Locate the cell with the specified text and output its (X, Y) center coordinate. 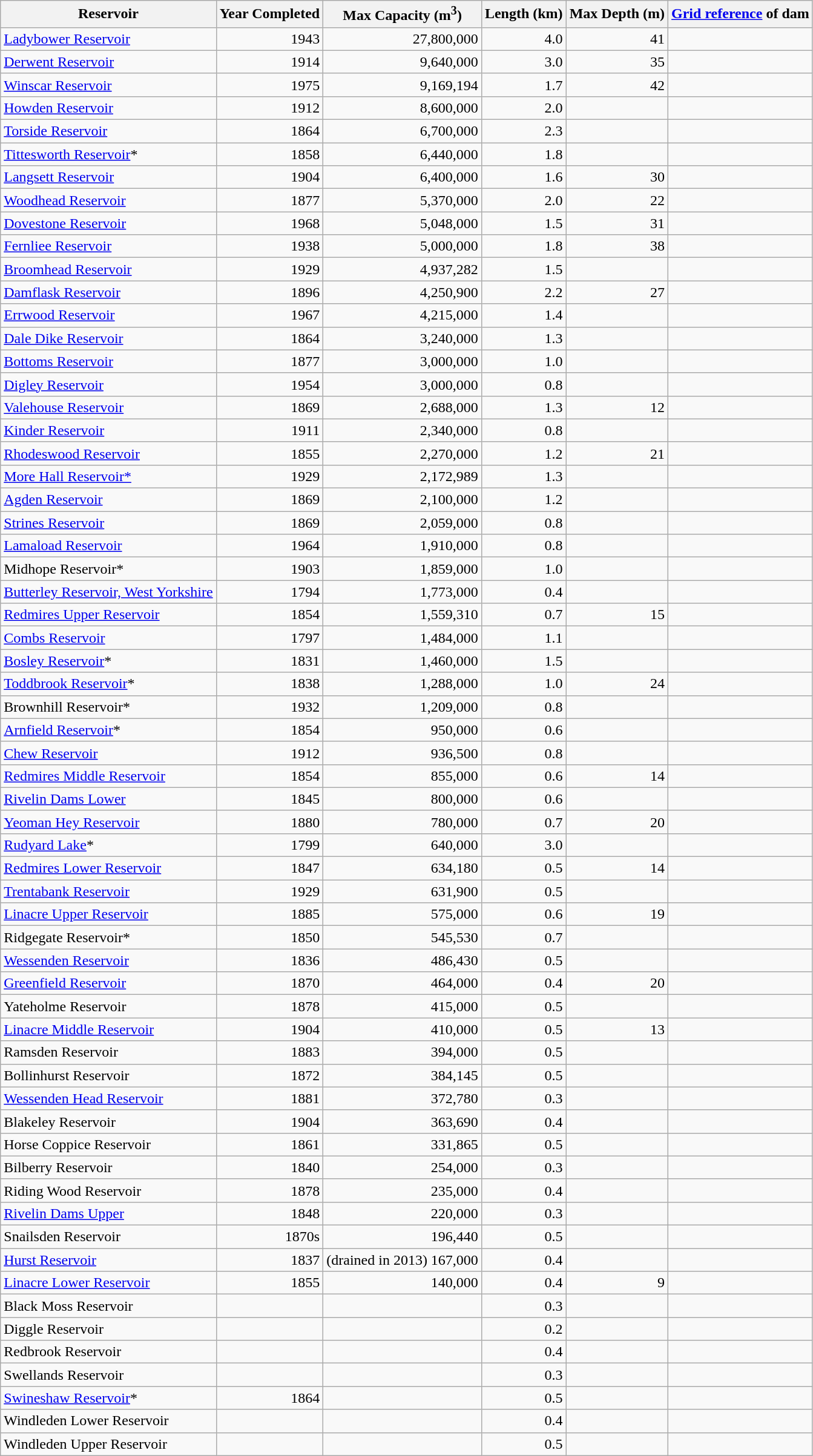
(drained in 2013) 167,000 (403, 1260)
1845 (270, 799)
575,000 (403, 914)
9 (617, 1283)
0.2 (524, 1329)
Horse Coppice Reservoir (108, 1144)
Valehouse Reservoir (108, 407)
1.7 (524, 85)
Combs Reservoir (108, 638)
Dovestone Reservoir (108, 223)
Ridgegate Reservoir* (108, 937)
486,430 (403, 960)
1903 (270, 569)
1967 (270, 315)
Max Capacity (m3) (403, 15)
2,059,000 (403, 523)
1.4 (524, 315)
410,000 (403, 1029)
Chew Reservoir (108, 753)
Rivelin Dams Upper (108, 1213)
Bollinhurst Reservoir (108, 1075)
Linacre Lower Reservoir (108, 1283)
Rivelin Dams Lower (108, 799)
2,270,000 (403, 453)
2,172,989 (403, 476)
1837 (270, 1260)
Redbrook Reservoir (108, 1352)
2,688,000 (403, 407)
6,400,000 (403, 177)
1932 (270, 707)
4,215,000 (403, 315)
1.6 (524, 177)
1794 (270, 592)
Black Moss Reservoir (108, 1306)
41 (617, 39)
35 (617, 62)
1872 (270, 1075)
Rudyard Lake* (108, 845)
Derwent Reservoir (108, 62)
800,000 (403, 799)
6,440,000 (403, 154)
363,690 (403, 1121)
Swellands Reservoir (108, 1375)
Woodhead Reservoir (108, 200)
1870s (270, 1237)
Year Completed (270, 15)
415,000 (403, 1006)
Winscar Reservoir (108, 85)
220,000 (403, 1213)
1938 (270, 246)
1896 (270, 292)
1,209,000 (403, 707)
140,000 (403, 1283)
545,530 (403, 937)
950,000 (403, 730)
1,288,000 (403, 684)
Bosley Reservoir* (108, 661)
Strines Reservoir (108, 523)
1881 (270, 1098)
27,800,000 (403, 39)
1.1 (524, 638)
1847 (270, 868)
13 (617, 1029)
Redmires Lower Reservoir (108, 868)
3,240,000 (403, 338)
1975 (270, 85)
1838 (270, 684)
Greenfield Reservoir (108, 983)
Midhope Reservoir* (108, 569)
Linacre Middle Reservoir (108, 1029)
Yeoman Hey Reservoir (108, 822)
Toddbrook Reservoir* (108, 684)
1968 (270, 223)
5,048,000 (403, 223)
21 (617, 453)
936,500 (403, 753)
464,000 (403, 983)
5,000,000 (403, 246)
Length (km) (524, 15)
4,250,900 (403, 292)
Yateholme Reservoir (108, 1006)
Damflask Reservoir (108, 292)
Redmires Middle Reservoir (108, 776)
27 (617, 292)
Linacre Upper Reservoir (108, 914)
1861 (270, 1144)
Lamaload Reservoir (108, 546)
1,484,000 (403, 638)
1964 (270, 546)
1850 (270, 937)
Blakeley Reservoir (108, 1121)
1,859,000 (403, 569)
31 (617, 223)
1799 (270, 845)
2.3 (524, 131)
Wessenden Head Reservoir (108, 1098)
Ladybower Reservoir (108, 39)
Torside Reservoir (108, 131)
Fernliee Reservoir (108, 246)
Trentabank Reservoir (108, 891)
Swineshaw Reservoir* (108, 1398)
331,865 (403, 1144)
Digley Reservoir (108, 384)
Tittesworth Reservoir* (108, 154)
19 (617, 914)
1797 (270, 638)
1,910,000 (403, 546)
780,000 (403, 822)
Windleden Upper Reservoir (108, 1444)
1831 (270, 661)
Windleden Lower Reservoir (108, 1421)
634,180 (403, 868)
384,145 (403, 1075)
394,000 (403, 1052)
8,600,000 (403, 108)
1885 (270, 914)
Rhodeswood Reservoir (108, 453)
196,440 (403, 1237)
1880 (270, 822)
Bilberry Reservoir (108, 1167)
Wessenden Reservoir (108, 960)
30 (617, 177)
2,340,000 (403, 430)
1911 (270, 430)
38 (617, 246)
1,559,310 (403, 615)
1848 (270, 1213)
Redmires Upper Reservoir (108, 615)
Broomhead Reservoir (108, 269)
2.2 (524, 292)
Riding Wood Reservoir (108, 1190)
Errwood Reservoir (108, 315)
Diggle Reservoir (108, 1329)
22 (617, 200)
Ramsden Reservoir (108, 1052)
1870 (270, 983)
1954 (270, 384)
1858 (270, 154)
1836 (270, 960)
631,900 (403, 891)
Agden Reservoir (108, 500)
6,700,000 (403, 131)
1883 (270, 1052)
Snailsden Reservoir (108, 1237)
Reservoir (108, 15)
1914 (270, 62)
Butterley Reservoir, West Yorkshire (108, 592)
5,370,000 (403, 200)
Hurst Reservoir (108, 1260)
Howden Reservoir (108, 108)
855,000 (403, 776)
Arnfield Reservoir* (108, 730)
1943 (270, 39)
640,000 (403, 845)
Max Depth (m) (617, 15)
4.0 (524, 39)
Langsett Reservoir (108, 177)
42 (617, 85)
9,169,194 (403, 85)
1,460,000 (403, 661)
12 (617, 407)
9,640,000 (403, 62)
4,937,282 (403, 269)
More Hall Reservoir* (108, 476)
1,773,000 (403, 592)
Bottoms Reservoir (108, 361)
1840 (270, 1167)
254,000 (403, 1167)
24 (617, 684)
Grid reference of dam (741, 15)
2,100,000 (403, 500)
15 (617, 615)
235,000 (403, 1190)
Brownhill Reservoir* (108, 707)
Kinder Reservoir (108, 430)
Dale Dike Reservoir (108, 338)
372,780 (403, 1098)
